Locate the cell with the specified text and output its [X, Y] center coordinate. 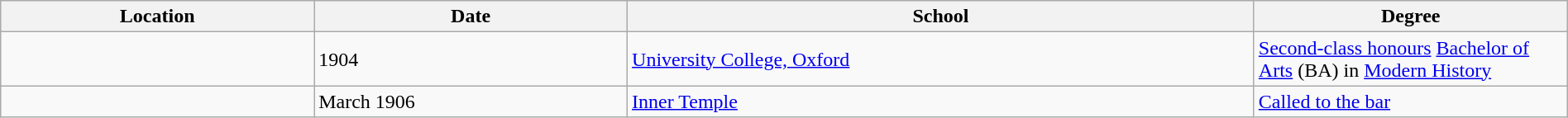
Second-class honours Bachelor of Arts (BA) in Modern History [1411, 59]
1904 [471, 59]
Location [157, 17]
University College, Oxford [941, 59]
Degree [1411, 17]
Date [471, 17]
School [941, 17]
March 1906 [471, 101]
Inner Temple [941, 101]
Called to the bar [1411, 101]
